Scan for the cell matching the given text and deliver its [x, y] coordinate at center. 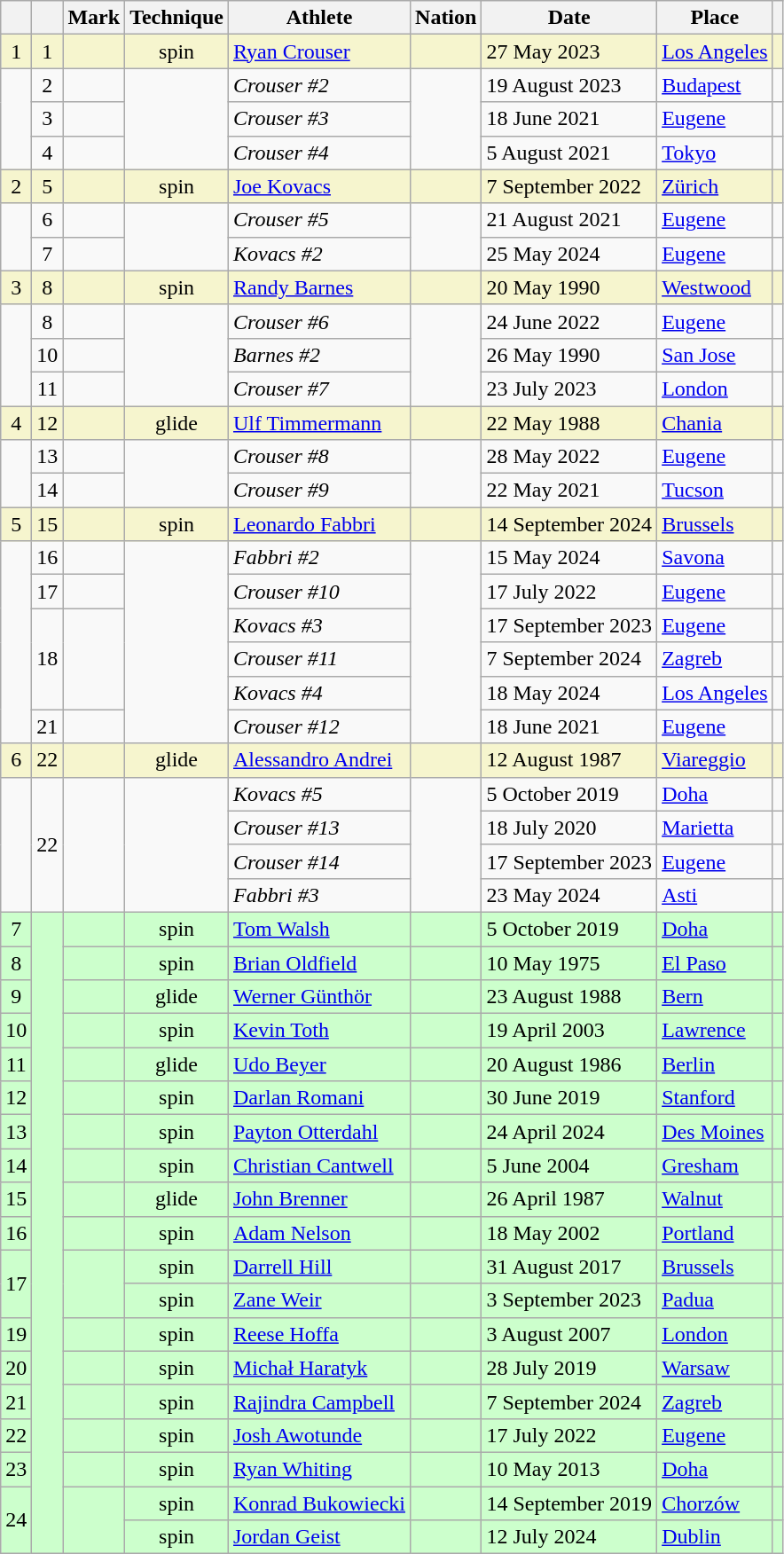
Jordan Geist [319, 1537]
Ryan Whiting [319, 1469]
28 July 2019 [569, 1368]
Reese Hoffa [319, 1334]
Barnes #2 [319, 355]
27 May 2023 [569, 51]
Rajindra Campbell [319, 1401]
3 August 2007 [569, 1334]
22 May 2021 [569, 491]
Crouser #14 [319, 861]
Crouser #3 [319, 119]
Berlin [715, 1064]
5 June 2004 [569, 1165]
26 April 1987 [569, 1199]
Randy Barnes [319, 287]
25 May 2024 [569, 254]
Michał Haratyk [319, 1368]
San Jose [715, 355]
14 September 2019 [569, 1503]
John Brenner [319, 1199]
Athlete [319, 18]
Tucson [715, 491]
Bern [715, 997]
Zane Weir [319, 1300]
Crouser #10 [319, 592]
Marietta [715, 828]
Stanford [715, 1098]
3 September 2023 [569, 1300]
10 May 2013 [569, 1469]
12 July 2024 [569, 1537]
Place [715, 18]
23 July 2023 [569, 388]
31 August 2017 [569, 1267]
Tom Walsh [319, 929]
Dublin [715, 1537]
Crouser #8 [319, 457]
Fabbri #2 [319, 558]
Lawrence [715, 1031]
Crouser #2 [319, 85]
Asti [715, 895]
9 [16, 997]
Zürich [715, 186]
21 August 2021 [569, 220]
Westwood [715, 287]
24 June 2022 [569, 321]
Adam Nelson [319, 1233]
26 May 1990 [569, 355]
7 September 2022 [569, 186]
5 August 2021 [569, 153]
30 June 2019 [569, 1098]
Payton Otterdahl [319, 1132]
Kovacs #3 [319, 625]
Ulf Timmermann [319, 423]
Leonardo Fabbri [319, 524]
24 [16, 1520]
Darlan Romani [319, 1098]
Crouser #5 [319, 220]
Joe Kovacs [319, 186]
Des Moines [715, 1132]
Crouser #6 [319, 321]
Fabbri #3 [319, 895]
15 May 2024 [569, 558]
20 [16, 1368]
Budapest [715, 85]
Walnut [715, 1199]
Viareggio [715, 760]
23 [16, 1469]
Tokyo [715, 153]
Chania [715, 423]
22 May 1988 [569, 423]
Technique [177, 18]
Kevin Toth [319, 1031]
18 May 2002 [569, 1233]
23 August 1988 [569, 997]
Konrad Bukowiecki [319, 1503]
Brian Oldfield [319, 962]
Mark [94, 18]
Padua [715, 1300]
Crouser #4 [319, 153]
Crouser #13 [319, 828]
Date [569, 18]
19 August 2023 [569, 85]
Kovacs #4 [319, 693]
Crouser #11 [319, 659]
10 May 1975 [569, 962]
Christian Cantwell [319, 1165]
20 May 1990 [569, 287]
Portland [715, 1233]
18 May 2024 [569, 693]
El Paso [715, 962]
18 [48, 659]
19 [16, 1334]
Alessandro Andrei [319, 760]
14 September 2024 [569, 524]
28 May 2022 [569, 457]
18 July 2020 [569, 828]
Savona [715, 558]
Kovacs #2 [319, 254]
Darrell Hill [319, 1267]
Warsaw [715, 1368]
Udo Beyer [319, 1064]
19 April 2003 [569, 1031]
Werner Günthör [319, 997]
Gresham [715, 1165]
Josh Awotunde [319, 1435]
20 August 1986 [569, 1064]
Kovacs #5 [319, 794]
Ryan Crouser [319, 51]
23 May 2024 [569, 895]
12 August 1987 [569, 760]
24 April 2024 [569, 1132]
Crouser #12 [319, 726]
Chorzów [715, 1503]
Crouser #7 [319, 388]
Crouser #9 [319, 491]
Nation [446, 18]
